Locate the cell with the specified text and output its [X, Y] center coordinate. 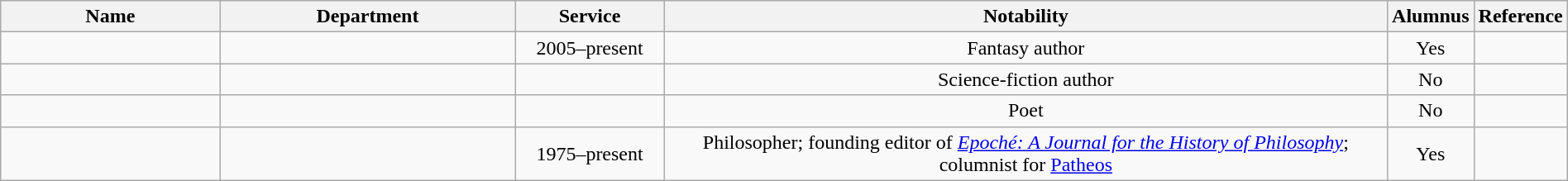
Fantasy author [1025, 48]
1975–present [590, 154]
Reference [1520, 17]
Science-fiction author [1025, 79]
Notability [1025, 17]
Service [590, 17]
Alumnus [1431, 17]
Poet [1025, 111]
2005–present [590, 48]
Department [367, 17]
Name [111, 17]
Philosopher; founding editor of Epoché: A Journal for the History of Philosophy; columnist for Patheos [1025, 154]
